Detect which cell encompasses the target text, then output its [x, y] center coordinate. 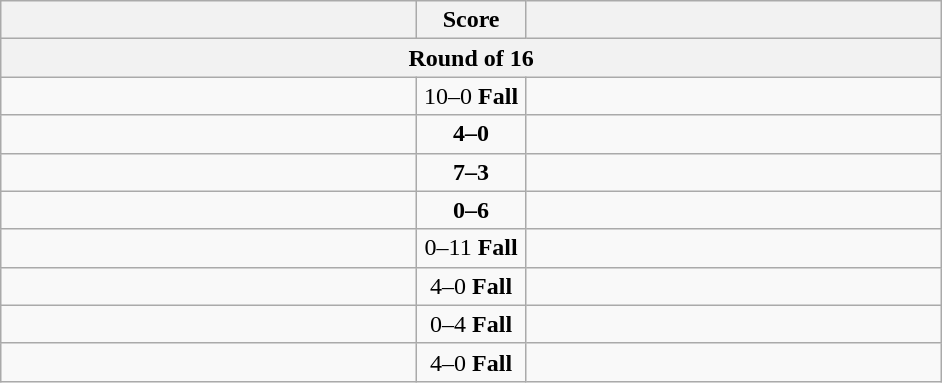
7–3 [472, 172]
0–6 [472, 210]
0–4 Fall [472, 324]
4–0 [472, 134]
Round of 16 [472, 58]
10–0 Fall [472, 96]
0–11 Fall [472, 248]
Score [472, 20]
